Provide the (x, y) coordinate of the cell's center where the given text is located.  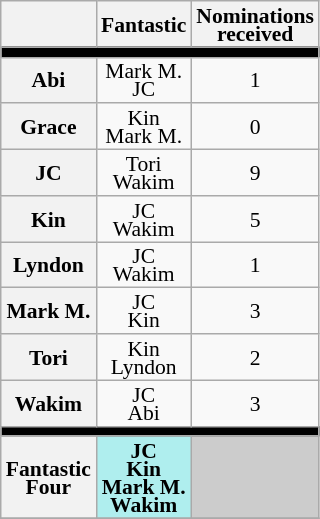
5 (255, 219)
Wakim (48, 403)
0 (255, 127)
Kin (48, 219)
2 (255, 357)
JCKinMark M.Wakim (144, 478)
ToriWakim (144, 173)
Lyndon (48, 265)
9 (255, 173)
JCAbi (144, 403)
Tori (48, 357)
JC (48, 173)
Grace (48, 127)
Mark M. (48, 311)
KinLyndon (144, 357)
Abi (48, 80)
Nominationsreceived (255, 24)
FantasticFour (48, 478)
KinMark M. (144, 127)
Fantastic (144, 24)
Mark M.JC (144, 80)
JCKin (144, 311)
